Provide the (x, y) coordinate of the cell's center where the given text is located.  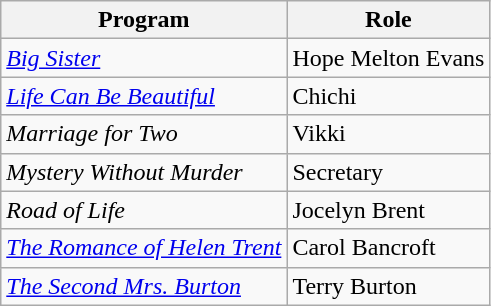
The Second Mrs. Burton (144, 286)
Mystery Without Murder (144, 172)
Terry Burton (388, 286)
Life Can Be Beautiful (144, 96)
Program (144, 20)
Jocelyn Brent (388, 210)
Chichi (388, 96)
Hope Melton Evans (388, 58)
Big Sister (144, 58)
The Romance of Helen Trent (144, 248)
Marriage for Two (144, 134)
Role (388, 20)
Road of Life (144, 210)
Carol Bancroft (388, 248)
Vikki (388, 134)
Secretary (388, 172)
